Return the [x, y] coordinate for the center point of the cell that contains the specified text.  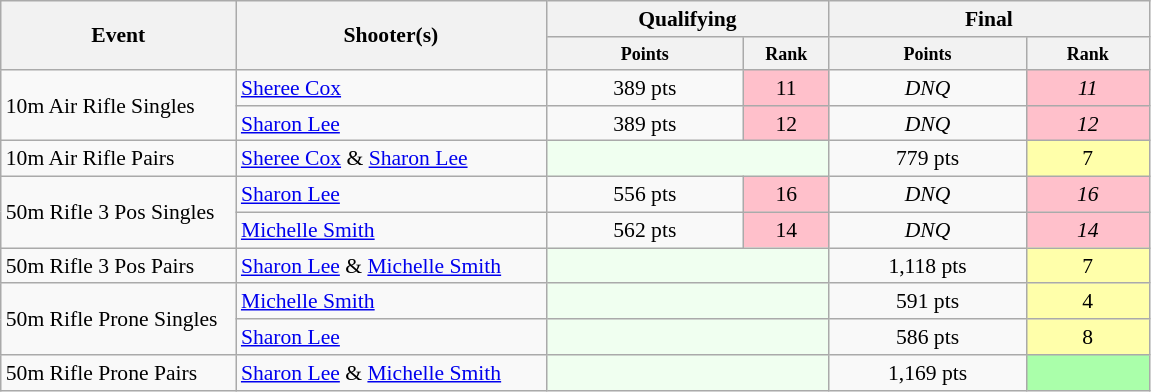
1,118 pts [928, 266]
1,169 pts [928, 373]
50m Rifle Prone Pairs [118, 373]
Qualifying [688, 19]
8 [1088, 337]
Sheree Cox [391, 88]
Sheree Cox & Sharon Lee [391, 159]
586 pts [928, 337]
562 pts [645, 230]
556 pts [645, 195]
779 pts [928, 159]
50m Rifle 3 Pos Pairs [118, 266]
10m Air Rifle Singles [118, 106]
591 pts [928, 302]
4 [1088, 302]
Final [989, 19]
50m Rifle Prone Singles [118, 320]
10m Air Rifle Pairs [118, 159]
Event [118, 36]
Shooter(s) [391, 36]
50m Rifle 3 Pos Singles [118, 212]
